Locate the cell with the specified text and output its [X, Y] center coordinate. 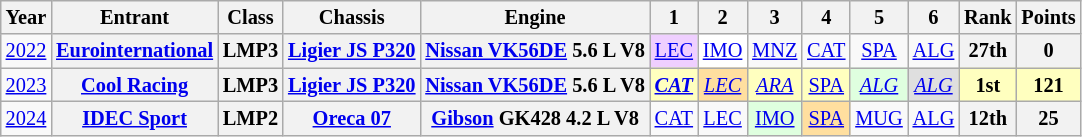
ARA [774, 85]
MUG [878, 118]
2 [722, 17]
6 [934, 17]
Chassis [352, 17]
2022 [26, 51]
4 [826, 17]
MNZ [774, 51]
IDEC Sport [134, 118]
12th [988, 118]
121 [1048, 85]
Eurointernational [134, 51]
Points [1048, 17]
Cool Racing [134, 85]
25 [1048, 118]
Entrant [134, 17]
0 [1048, 51]
Engine [534, 17]
Rank [988, 17]
2023 [26, 85]
27th [988, 51]
2024 [26, 118]
5 [878, 17]
Year [26, 17]
Gibson GK428 4.2 L V8 [534, 118]
1 [674, 17]
1st [988, 85]
3 [774, 17]
LMP2 [250, 118]
Oreca 07 [352, 118]
Class [250, 17]
